Search for the cell housing the specified text and yield its (X, Y) center coordinate. 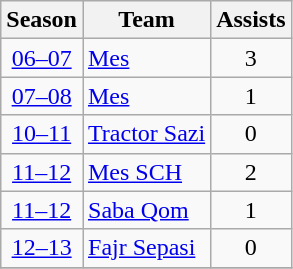
06–07 (42, 58)
Fajr Sepasi (146, 248)
10–11 (42, 134)
Team (146, 20)
Assists (251, 20)
2 (251, 172)
Season (42, 20)
Tractor Sazi (146, 134)
3 (251, 58)
Mes SCH (146, 172)
07–08 (42, 96)
12–13 (42, 248)
Saba Qom (146, 210)
